Capture the cell that displays the provided text and extract its (X, Y) central coordinate. 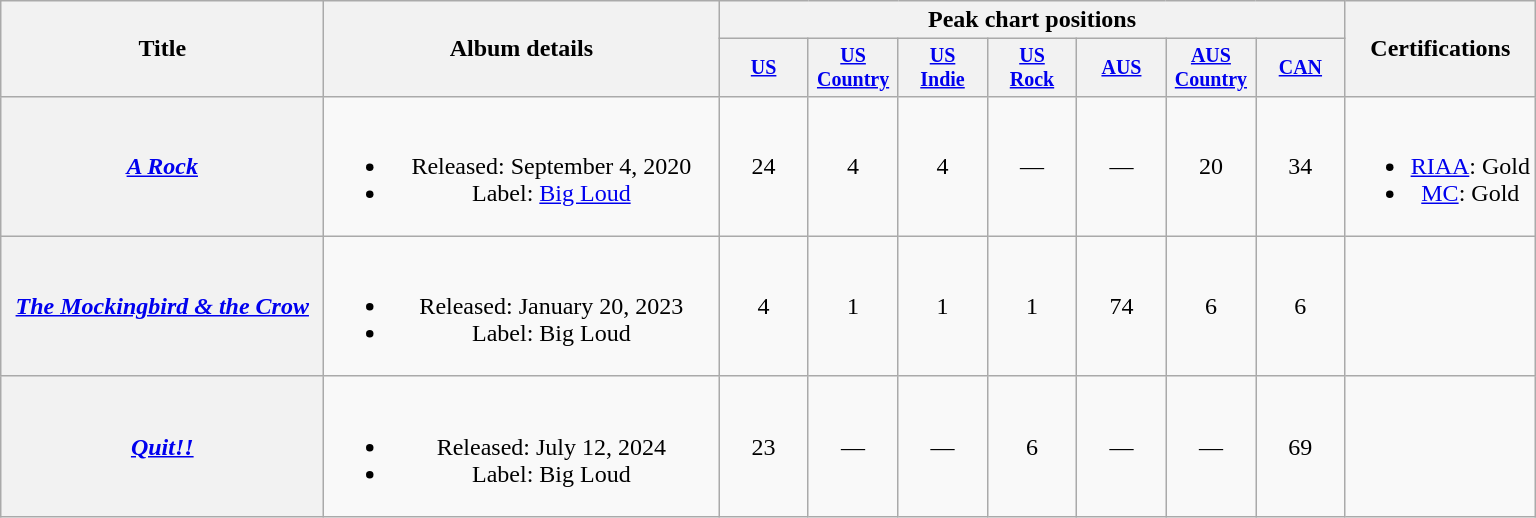
US (764, 68)
Quit!! (162, 446)
AUS (1122, 68)
20 (1210, 166)
AUSCountry (1210, 68)
Album details (522, 49)
USIndie (942, 68)
34 (1300, 166)
A Rock (162, 166)
RIAA: GoldMC: Gold (1440, 166)
Title (162, 49)
24 (764, 166)
US Country (852, 68)
CAN (1300, 68)
23 (764, 446)
Released: July 12, 2024Label: Big Loud (522, 446)
Released: September 4, 2020Label: Big Loud (522, 166)
The Mockingbird & the Crow (162, 306)
Peak chart positions (1032, 20)
Released: January 20, 2023Label: Big Loud (522, 306)
USRock (1032, 68)
69 (1300, 446)
Certifications (1440, 49)
74 (1122, 306)
